Pinpoint the cell where the given text exists, returning its (X, Y) midpoint coordinate. 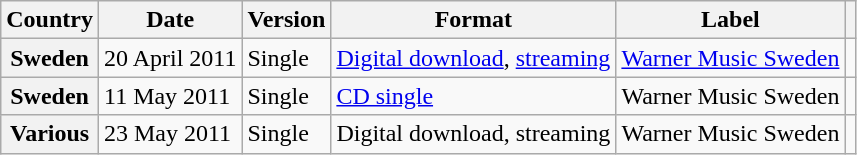
23 May 2011 (170, 134)
Country (50, 20)
Version (286, 20)
11 May 2011 (170, 96)
20 April 2011 (170, 58)
Various (50, 134)
Label (730, 20)
CD single (474, 96)
Format (474, 20)
Date (170, 20)
